From the cell containing the given text, extract its center point as [x, y] coordinate. 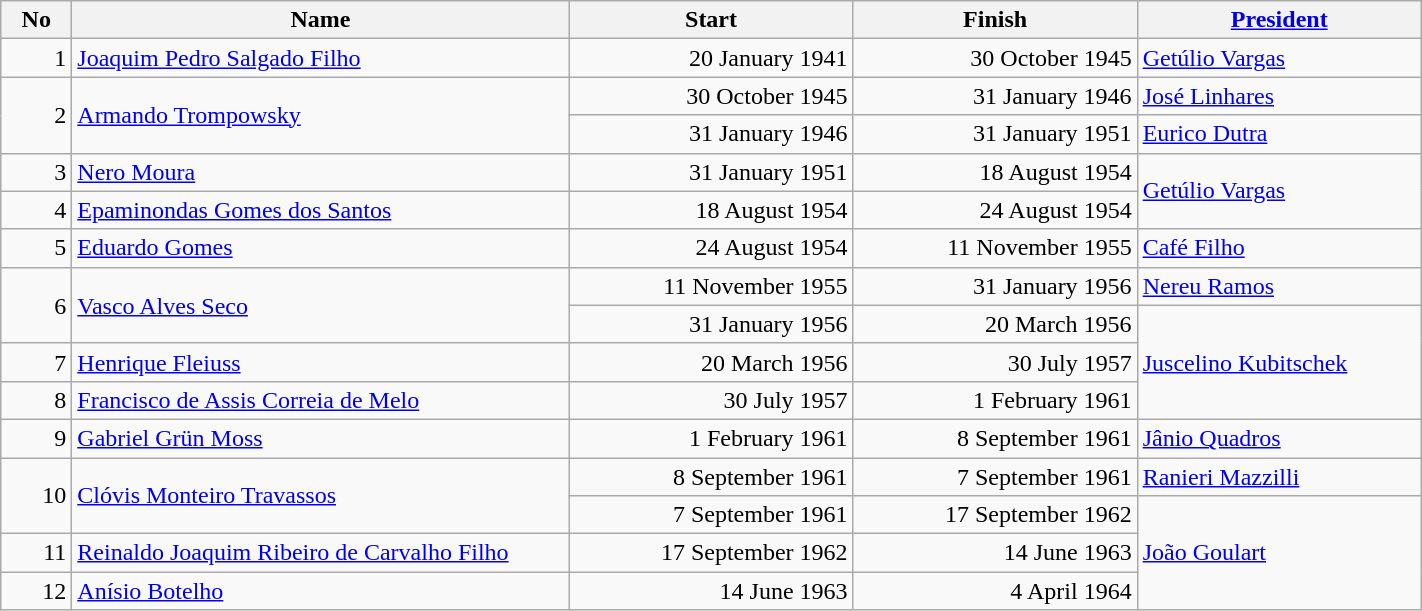
Name [320, 20]
Eduardo Gomes [320, 248]
Nereu Ramos [1279, 286]
7 [36, 362]
Finish [995, 20]
President [1279, 20]
11 [36, 553]
No [36, 20]
20 January 1941 [711, 58]
9 [36, 438]
João Goulart [1279, 553]
José Linhares [1279, 96]
8 [36, 400]
12 [36, 591]
Jânio Quadros [1279, 438]
Henrique Fleiuss [320, 362]
Francisco de Assis Correia de Melo [320, 400]
Clóvis Monteiro Travassos [320, 496]
Start [711, 20]
Nero Moura [320, 172]
10 [36, 496]
2 [36, 115]
Juscelino Kubitschek [1279, 362]
Anísio Botelho [320, 591]
6 [36, 305]
Vasco Alves Seco [320, 305]
1 [36, 58]
Eurico Dutra [1279, 134]
4 April 1964 [995, 591]
3 [36, 172]
Café Filho [1279, 248]
Gabriel Grün Moss [320, 438]
5 [36, 248]
Reinaldo Joaquim Ribeiro de Carvalho Filho [320, 553]
4 [36, 210]
Armando Trompowsky [320, 115]
Joaquim Pedro Salgado Filho [320, 58]
Ranieri Mazzilli [1279, 477]
Epaminondas Gomes dos Santos [320, 210]
